Detect which cell encompasses the target text, then output its (X, Y) center coordinate. 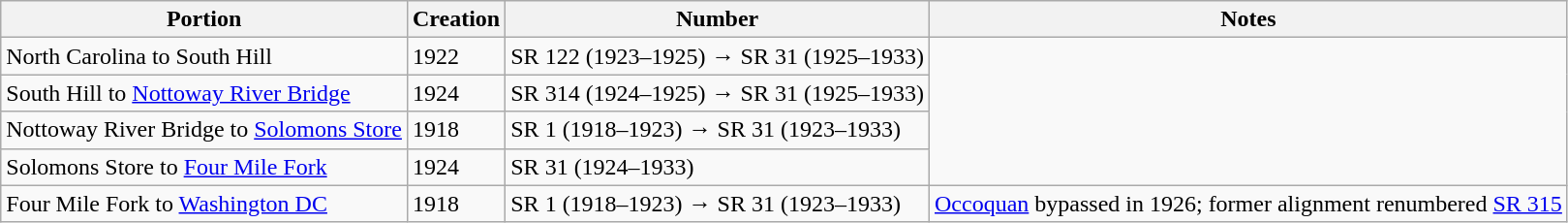
SR 314 (1924–1925) → SR 31 (1925–1933) (718, 93)
SR 122 (1923–1925) → SR 31 (1925–1933) (718, 56)
South Hill to Nottoway River Bridge (204, 93)
Number (718, 19)
Four Mile Fork to Washington DC (204, 204)
Portion (204, 19)
SR 31 (1924–1933) (718, 167)
Solomons Store to Four Mile Fork (204, 167)
Notes (1247, 19)
1922 (455, 56)
Creation (455, 19)
Occoquan bypassed in 1926; former alignment renumbered SR 315 (1247, 204)
Nottoway River Bridge to Solomons Store (204, 130)
North Carolina to South Hill (204, 56)
